Return [x, y] of the center of cell containing provided text 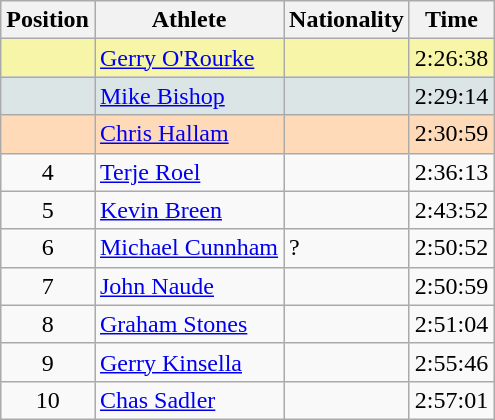
Kevin Breen [188, 210]
Athlete [188, 20]
2:50:52 [451, 248]
2:30:59 [451, 134]
Nationality [347, 20]
Gerry Kinsella [188, 362]
Chris Hallam [188, 134]
2:36:13 [451, 172]
Position [48, 20]
Michael Cunnham [188, 248]
Graham Stones [188, 324]
9 [48, 362]
? [347, 248]
5 [48, 210]
2:57:01 [451, 400]
2:51:04 [451, 324]
Chas Sadler [188, 400]
2:26:38 [451, 58]
Time [451, 20]
2:50:59 [451, 286]
4 [48, 172]
John Naude [188, 286]
Mike Bishop [188, 96]
Gerry O'Rourke [188, 58]
10 [48, 400]
2:43:52 [451, 210]
6 [48, 248]
7 [48, 286]
8 [48, 324]
Terje Roel [188, 172]
2:55:46 [451, 362]
2:29:14 [451, 96]
